Pinpoint the cell where the given text exists, returning its (x, y) midpoint coordinate. 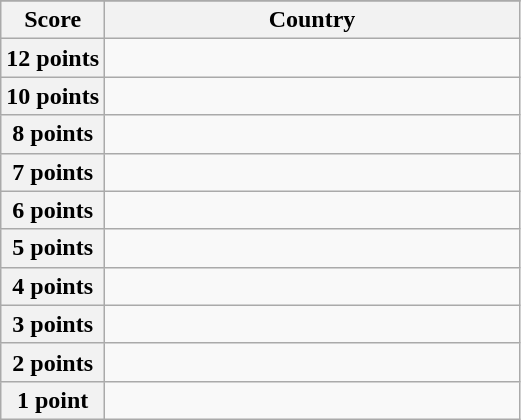
1 point (53, 400)
10 points (53, 96)
12 points (53, 58)
7 points (53, 172)
3 points (53, 324)
8 points (53, 134)
Score (53, 20)
5 points (53, 248)
Country (312, 20)
6 points (53, 210)
4 points (53, 286)
2 points (53, 362)
